For the text-containing cell, return its midpoint in (x, y) coordinate format. 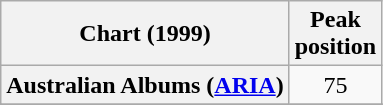
Peakposition (335, 34)
75 (335, 85)
Australian Albums (ARIA) (145, 85)
Chart (1999) (145, 34)
